Identify which cell holds the provided text, then report its (x, y) central coordinate. 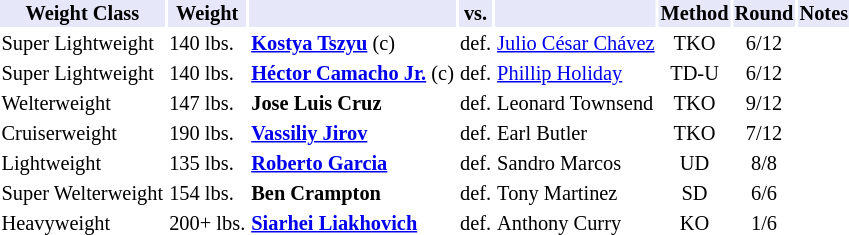
SD (694, 194)
Weight (208, 14)
Vassiliy Jirov (353, 134)
147 lbs. (208, 104)
9/12 (764, 104)
Weight Class (82, 14)
Héctor Camacho Jr. (c) (353, 74)
6/6 (764, 194)
Tony Martinez (576, 194)
UD (694, 164)
190 lbs. (208, 134)
154 lbs. (208, 194)
Earl Butler (576, 134)
Round (764, 14)
Leonard Townsend (576, 104)
Sandro Marcos (576, 164)
Lightweight (82, 164)
Jose Luis Cruz (353, 104)
Roberto Garcia (353, 164)
8/8 (764, 164)
vs. (475, 14)
Welterweight (82, 104)
135 lbs. (208, 164)
Phillip Holiday (576, 74)
TD-U (694, 74)
Julio César Chávez (576, 44)
Ben Crampton (353, 194)
Super Welterweight (82, 194)
Method (694, 14)
7/12 (764, 134)
Cruiserweight (82, 134)
Kostya Tszyu (c) (353, 44)
